For the text-containing cell, return its midpoint in (x, y) coordinate format. 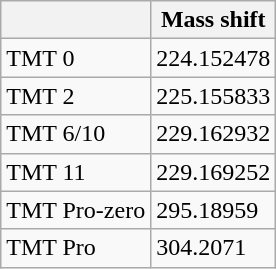
225.155833 (214, 96)
TMT 0 (76, 58)
TMT 6/10 (76, 134)
295.18959 (214, 210)
229.162932 (214, 134)
304.2071 (214, 248)
TMT Pro-zero (76, 210)
229.169252 (214, 172)
TMT 11 (76, 172)
Mass shift (214, 20)
224.152478 (214, 58)
TMT Pro (76, 248)
TMT 2 (76, 96)
